Return (X, Y) of the center of cell containing provided text 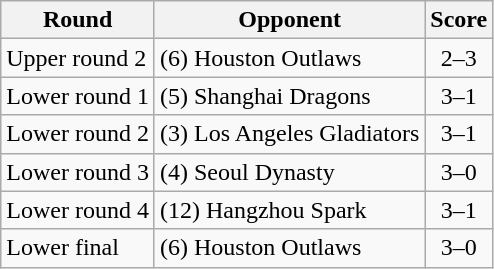
(5) Shanghai Dragons (289, 96)
(4) Seoul Dynasty (289, 172)
Score (459, 20)
Lower round 4 (78, 210)
Lower round 3 (78, 172)
Lower round 1 (78, 96)
(12) Hangzhou Spark (289, 210)
Lower final (78, 248)
2–3 (459, 58)
Lower round 2 (78, 134)
(3) Los Angeles Gladiators (289, 134)
Upper round 2 (78, 58)
Opponent (289, 20)
Round (78, 20)
